Extract the [x, y] coordinate from the center of the cell holding the provided text.  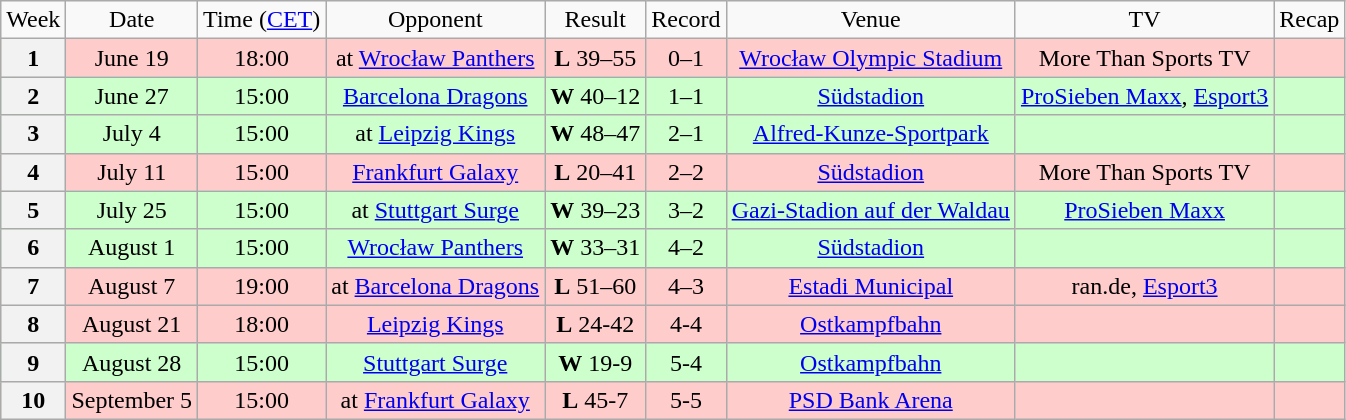
5-4 [686, 362]
at Stuttgart Surge [436, 210]
3 [34, 134]
L 24-42 [596, 324]
L 20–41 [596, 172]
L 39–55 [596, 58]
W 39–23 [596, 210]
Frankfurt Galaxy [436, 172]
Date [132, 20]
L 51–60 [596, 286]
0–1 [686, 58]
4 [34, 172]
1 [34, 58]
July 11 [132, 172]
W 19-9 [596, 362]
Stuttgart Surge [436, 362]
Estadi Municipal [870, 286]
August 21 [132, 324]
W 48–47 [596, 134]
Venue [870, 20]
2–1 [686, 134]
July 4 [132, 134]
6 [34, 248]
9 [34, 362]
Wrocław Olympic Stadium [870, 58]
August 28 [132, 362]
Time (CET) [262, 20]
19:00 [262, 286]
4-4 [686, 324]
8 [34, 324]
Wrocław Panthers [436, 248]
ProSieben Maxx, Esport3 [1144, 96]
Recap [1310, 20]
July 25 [132, 210]
Result [596, 20]
Barcelona Dragons [436, 96]
Leipzig Kings [436, 324]
PSD Bank Arena [870, 400]
TV [1144, 20]
ProSieben Maxx [1144, 210]
3–2 [686, 210]
June 27 [132, 96]
4–3 [686, 286]
W 33–31 [596, 248]
ran.de, Esport3 [1144, 286]
September 5 [132, 400]
Week [34, 20]
W 40–12 [596, 96]
August 1 [132, 248]
1–1 [686, 96]
5-5 [686, 400]
Alfred-Kunze-Sportpark [870, 134]
2 [34, 96]
June 19 [132, 58]
10 [34, 400]
7 [34, 286]
Gazi-Stadion auf der Waldau [870, 210]
L 45-7 [596, 400]
at Wrocław Panthers [436, 58]
at Frankfurt Galaxy [436, 400]
August 7 [132, 286]
4–2 [686, 248]
2–2 [686, 172]
Record [686, 20]
at Leipzig Kings [436, 134]
Opponent [436, 20]
at Barcelona Dragons [436, 286]
5 [34, 210]
